Pinpoint the cell where the given text exists, returning its [x, y] midpoint coordinate. 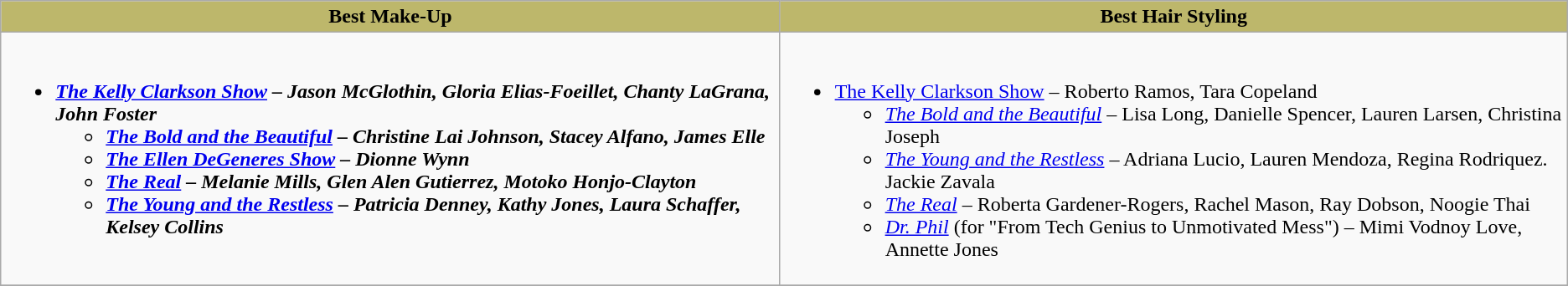
Best Make-Up [390, 17]
Best Hair Styling [1173, 17]
